Return [X, Y] of the center of cell containing provided text 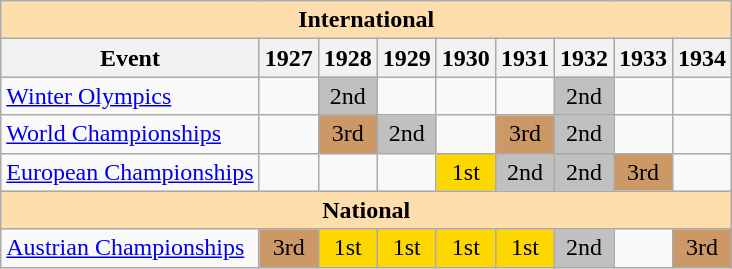
1928 [348, 58]
1933 [644, 58]
International [366, 20]
1932 [584, 58]
Austrian Championships [130, 248]
1930 [466, 58]
Event [130, 58]
1931 [524, 58]
European Championships [130, 172]
National [366, 210]
1927 [288, 58]
1934 [702, 58]
Winter Olympics [130, 96]
1929 [406, 58]
World Championships [130, 134]
